Provide the [X, Y] coordinate of the cell's center where the given text is located.  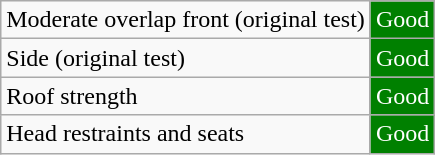
Roof strength [186, 96]
Head restraints and seats [186, 134]
Side (original test) [186, 58]
Moderate overlap front (original test) [186, 20]
